Extract the [x, y] coordinate from the center of the cell holding the provided text.  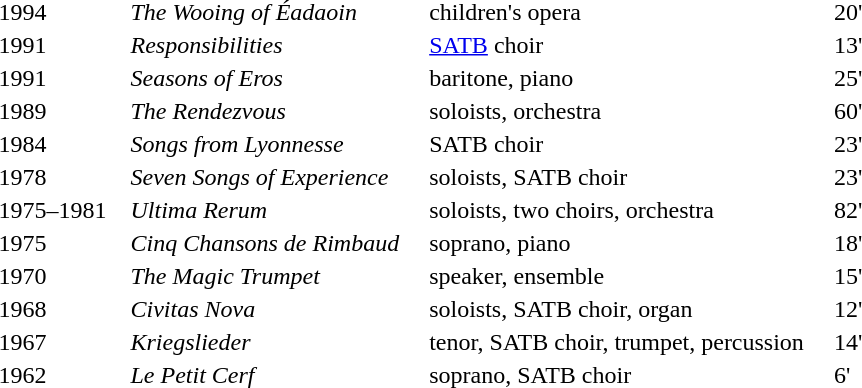
soprano, piano [629, 243]
Kriegslieder [277, 342]
baritone, piano [629, 78]
Seasons of Eros [277, 78]
soloists, two choirs, orchestra [629, 210]
soloists, SATB choir [629, 177]
Ultima Rerum [277, 210]
soloists, SATB choir, organ [629, 309]
Seven Songs of Experience [277, 177]
soloists, orchestra [629, 111]
Responsibilities [277, 45]
Songs from Lyonnesse [277, 144]
The Rendezvous [277, 111]
The Magic Trumpet [277, 276]
Civitas Nova [277, 309]
Cinq Chansons de Rimbaud [277, 243]
tenor, SATB choir, trumpet, percussion [629, 342]
speaker, ensemble [629, 276]
